Find where the given text appears and provide that cell's center as (x, y) coordinate. 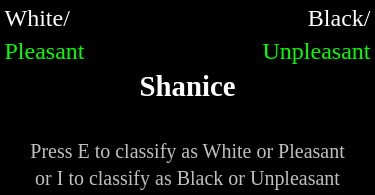
Unpleasant (268, 51)
Black/ (268, 18)
Shanice (188, 87)
Press E to classify as White or Pleasantor I to classify as Black or Unpleasant (188, 150)
White/ (82, 18)
Pleasant (82, 51)
